Scan for the cell matching the given text and deliver its [x, y] coordinate at center. 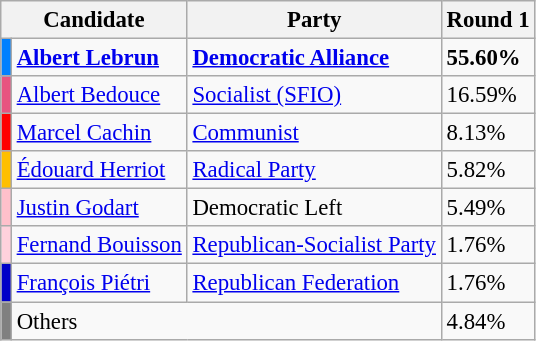
8.13% [488, 133]
Party [314, 20]
Albert Bedouce [99, 95]
Republican-Socialist Party [314, 245]
Radical Party [314, 170]
Fernand Bouisson [99, 245]
Democratic Left [314, 208]
Communist [314, 133]
55.60% [488, 58]
Candidate [94, 20]
Others [226, 321]
Round 1 [488, 20]
Democratic Alliance [314, 58]
Justin Godart [99, 208]
16.59% [488, 95]
4.84% [488, 321]
Albert Lebrun [99, 58]
Republican Federation [314, 283]
François Piétri [99, 283]
5.82% [488, 170]
Marcel Cachin [99, 133]
5.49% [488, 208]
Édouard Herriot [99, 170]
Socialist (SFIO) [314, 95]
